For the text-containing cell, return its midpoint in [X, Y] coordinate format. 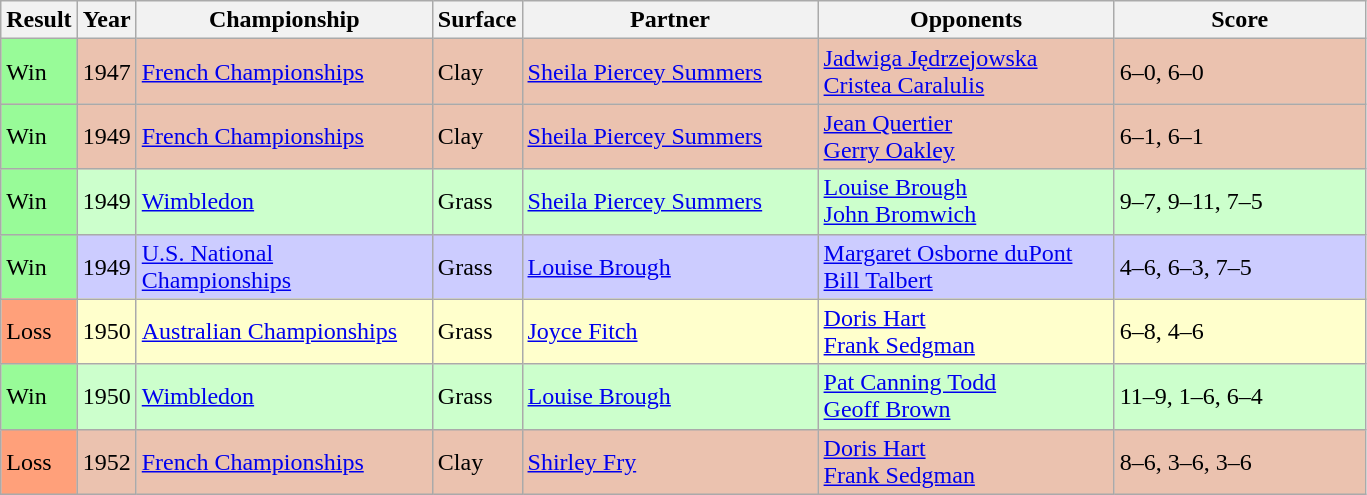
Joyce Fitch [670, 332]
Opponents [966, 20]
Australian Championships [284, 332]
Year [106, 20]
1952 [106, 462]
4–6, 6–3, 7–5 [1240, 266]
Louise Brough John Bromwich [966, 202]
Pat Canning Todd Geoff Brown [966, 396]
6–8, 4–6 [1240, 332]
1947 [106, 72]
9–7, 9–11, 7–5 [1240, 202]
Jean Quertier Gerry Oakley [966, 136]
6–1, 6–1 [1240, 136]
Jadwiga Jędrzejowska Cristea Caralulis [966, 72]
6–0, 6–0 [1240, 72]
11–9, 1–6, 6–4 [1240, 396]
Shirley Fry [670, 462]
Surface [477, 20]
Score [1240, 20]
Partner [670, 20]
Championship [284, 20]
Result [39, 20]
8–6, 3–6, 3–6 [1240, 462]
Margaret Osborne duPont Bill Talbert [966, 266]
U.S. National Championships [284, 266]
